Search for the cell housing the specified text and yield its [x, y] center coordinate. 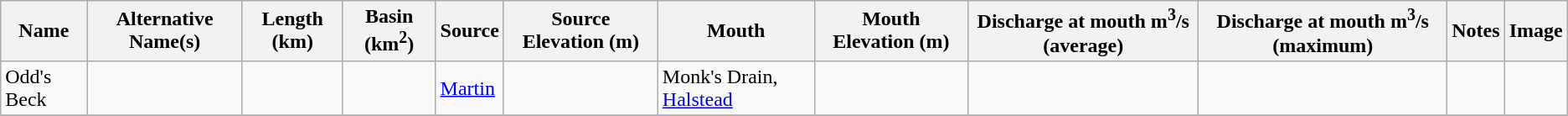
Alternative Name(s) [164, 31]
Discharge at mouth m3/s (average) [1084, 31]
Mouth Elevation (m) [891, 31]
Image [1536, 31]
Name [44, 31]
Length (km) [292, 31]
Martin [469, 87]
Monk's Drain, Halstead [735, 87]
Notes [1476, 31]
Source Elevation (m) [580, 31]
Discharge at mouth m3/s (maximum) [1323, 31]
Basin (km2) [389, 31]
Source [469, 31]
Mouth [735, 31]
Odd's Beck [44, 87]
